Return the (x, y) coordinate for the center point of the cell that contains the specified text.  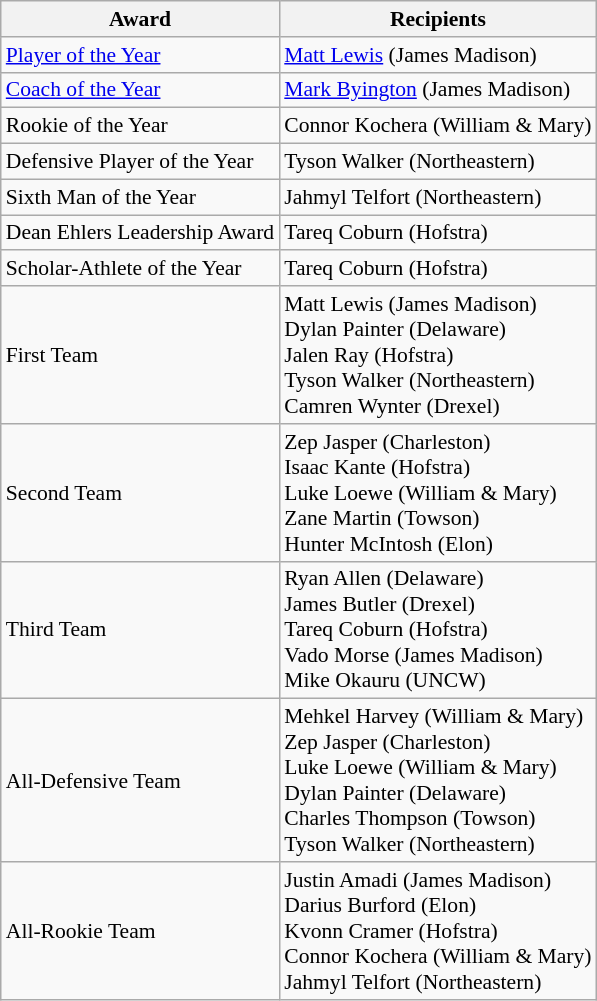
All-Defensive Team (140, 780)
Rookie of the Year (140, 126)
Dean Ehlers Leadership Award (140, 233)
Recipients (438, 19)
Matt Lewis (James Madison) Dylan Painter (Delaware) Jalen Ray (Hofstra) Tyson Walker (Northeastern) Camren Wynter (Drexel) (438, 355)
Tyson Walker (Northeastern) (438, 162)
Zep Jasper (Charleston) Isaac Kante (Hofstra) Luke Loewe (William & Mary) Zane Martin (Towson) Hunter McIntosh (Elon) (438, 493)
Second Team (140, 493)
All-Rookie Team (140, 931)
Jahmyl Telfort (Northeastern) (438, 197)
Justin Amadi (James Madison) Darius Burford (Elon) Kvonn Cramer (Hofstra) Connor Kochera (William & Mary) Jahmyl Telfort (Northeastern) (438, 931)
Coach of the Year (140, 90)
Scholar-Athlete of the Year (140, 269)
Sixth Man of the Year (140, 197)
Award (140, 19)
Defensive Player of the Year (140, 162)
Player of the Year (140, 55)
Mark Byington (James Madison) (438, 90)
Connor Kochera (William & Mary) (438, 126)
Matt Lewis (James Madison) (438, 55)
Third Team (140, 630)
First Team (140, 355)
Ryan Allen (Delaware) James Butler (Drexel) Tareq Coburn (Hofstra) Vado Morse (James Madison) Mike Okauru (UNCW) (438, 630)
